Determine the [x, y] coordinate at the center of the cell enclosing the given text.  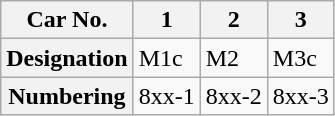
8xx-1 [166, 96]
M3c [300, 58]
8xx-3 [300, 96]
1 [166, 20]
3 [300, 20]
2 [234, 20]
Numbering [67, 96]
Designation [67, 58]
Car No. [67, 20]
8xx-2 [234, 96]
M2 [234, 58]
M1c [166, 58]
